For the text-containing cell, return its midpoint in [x, y] coordinate format. 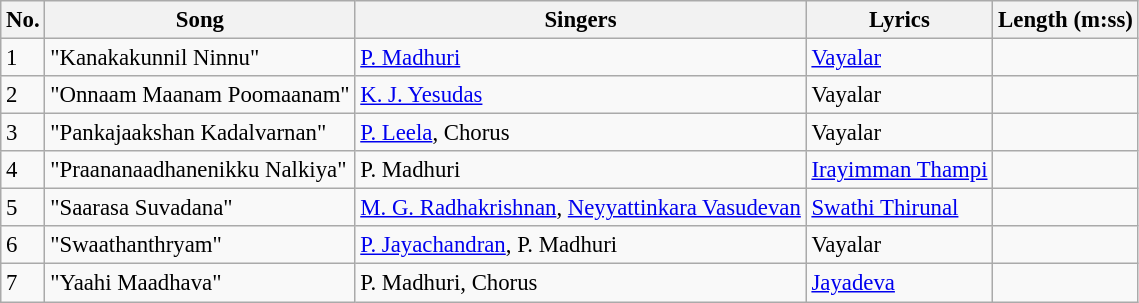
No. [23, 20]
2 [23, 95]
"Praananaadhanenikku Nalkiya" [200, 170]
Jayadeva [900, 283]
"Onnaam Maanam Poomaanam" [200, 95]
Singers [580, 20]
Song [200, 20]
Irayimman Thampi [900, 170]
P. Jayachandran, P. Madhuri [580, 245]
Swathi Thirunal [900, 208]
6 [23, 245]
4 [23, 170]
"Yaahi Maadhava" [200, 283]
3 [23, 133]
5 [23, 208]
P. Leela, Chorus [580, 133]
"Kanakakunnil Ninnu" [200, 58]
"Swaathanthryam" [200, 245]
M. G. Radhakrishnan, Neyyattinkara Vasudevan [580, 208]
K. J. Yesudas [580, 95]
Length (m:ss) [1066, 20]
"Pankajaakshan Kadalvarnan" [200, 133]
P. Madhuri, Chorus [580, 283]
7 [23, 283]
"Saarasa Suvadana" [200, 208]
Lyrics [900, 20]
1 [23, 58]
